Provide the [x, y] coordinate of the cell's center where the given text is located.  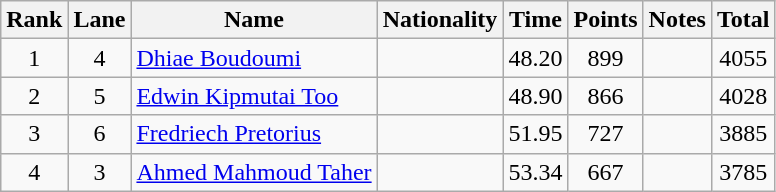
Lane [100, 20]
Time [536, 20]
Dhiae Boudoumi [254, 58]
866 [606, 96]
Notes [677, 20]
4055 [743, 58]
Ahmed Mahmoud Taher [254, 172]
4028 [743, 96]
3885 [743, 134]
48.20 [536, 58]
Fredriech Pretorius [254, 134]
Rank [34, 20]
899 [606, 58]
Total [743, 20]
6 [100, 134]
Nationality [440, 20]
3785 [743, 172]
Edwin Kipmutai Too [254, 96]
53.34 [536, 172]
2 [34, 96]
1 [34, 58]
48.90 [536, 96]
Points [606, 20]
727 [606, 134]
Name [254, 20]
51.95 [536, 134]
667 [606, 172]
5 [100, 96]
